Provide the [x, y] coordinate of the cell's center where the given text is located.  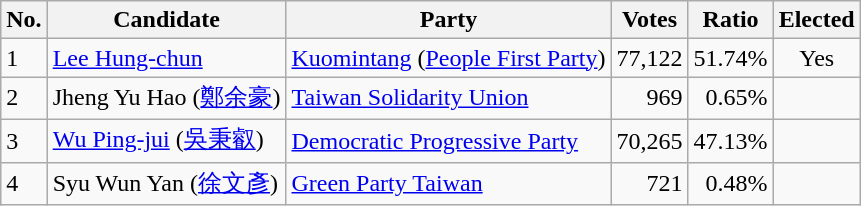
3 [24, 140]
Lee Hung-chun [166, 58]
2 [24, 98]
4 [24, 184]
77,122 [650, 58]
Syu Wun Yan (徐文彥) [166, 184]
47.13% [730, 140]
No. [24, 20]
Yes [816, 58]
Green Party Taiwan [448, 184]
51.74% [730, 58]
Wu Ping-jui (吳秉叡) [166, 140]
Votes [650, 20]
Party [448, 20]
Elected [816, 20]
Ratio [730, 20]
Jheng Yu Hao (鄭余豪) [166, 98]
0.48% [730, 184]
Kuomintang (People First Party) [448, 58]
70,265 [650, 140]
721 [650, 184]
Democratic Progressive Party [448, 140]
0.65% [730, 98]
Candidate [166, 20]
969 [650, 98]
1 [24, 58]
Taiwan Solidarity Union [448, 98]
